Scan for the cell matching the given text and deliver its (X, Y) coordinate at center. 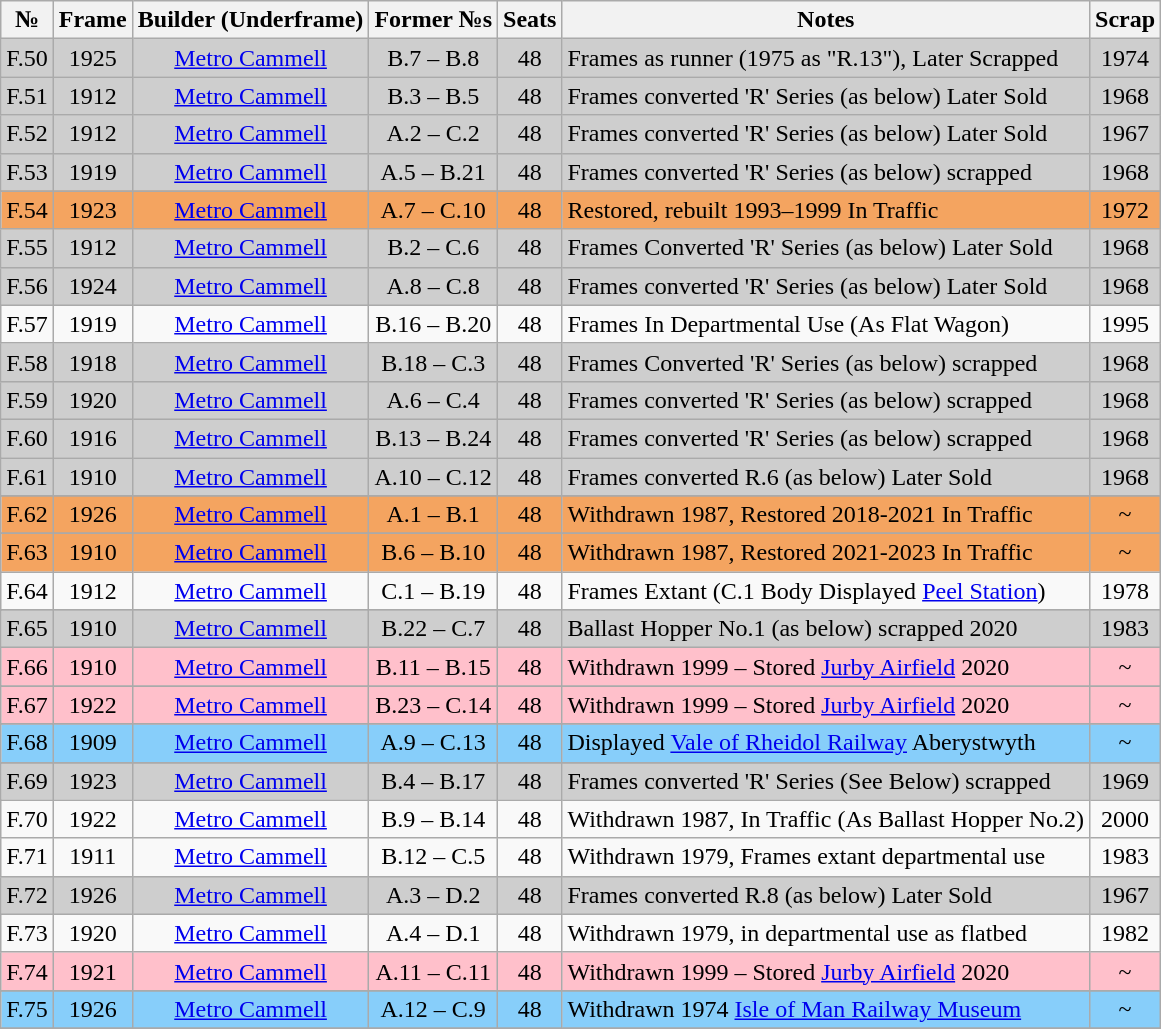
1978 (1126, 591)
1925 (92, 58)
A.2 – C.2 (434, 134)
Frames Extant (C.1 Body Displayed Peel Station) (826, 591)
Builder (Underframe) (250, 20)
F.60 (27, 438)
Frames Converted 'R' Series (as below) Later Sold (826, 248)
F.59 (27, 400)
Withdrawn 1987, Restored 2021-2023 In Traffic (826, 553)
F.54 (27, 210)
F.53 (27, 172)
F.52 (27, 134)
Frames In Departmental Use (As Flat Wagon) (826, 324)
Restored, rebuilt 1993–1999 In Traffic (826, 210)
A.10 – C.12 (434, 477)
1969 (1126, 781)
1911 (92, 857)
B.2 – C.6 (434, 248)
1982 (1126, 933)
Displayed Vale of Rheidol Railway Aberystwyth (826, 743)
1909 (92, 743)
B.9 – B.14 (434, 819)
F.51 (27, 96)
1921 (92, 971)
B.7 – B.8 (434, 58)
Withdrawn 1987, In Traffic (As Ballast Hopper No.2) (826, 819)
B.23 – C.14 (434, 705)
A.1 – B.1 (434, 515)
1974 (1126, 58)
Seats (530, 20)
A.9 – C.13 (434, 743)
F.67 (27, 705)
A.12 – C.9 (434, 1009)
F.69 (27, 781)
B.3 – B.5 (434, 96)
A.7 – C.10 (434, 210)
F.71 (27, 857)
Former №s (434, 20)
B.11 – B.15 (434, 667)
1924 (92, 286)
F.62 (27, 515)
F.64 (27, 591)
A.5 – B.21 (434, 172)
A.3 – D.2 (434, 895)
B.4 – B.17 (434, 781)
F.73 (27, 933)
C.1 – B.19 (434, 591)
Ballast Hopper No.1 (as below) scrapped 2020 (826, 629)
2000 (1126, 819)
Frame (92, 20)
F.65 (27, 629)
F.75 (27, 1009)
Frames Converted 'R' Series (as below) scrapped (826, 362)
A.6 – C.4 (434, 400)
F.74 (27, 971)
Frames converted R.6 (as below) Later Sold (826, 477)
A.4 – D.1 (434, 933)
F.50 (27, 58)
F.56 (27, 286)
F.58 (27, 362)
1972 (1126, 210)
F.63 (27, 553)
Withdrawn 1979, in departmental use as flatbed (826, 933)
Scrap (1126, 20)
F.61 (27, 477)
F.70 (27, 819)
A.8 – C.8 (434, 286)
Frames as runner (1975 as "R.13"), Later Scrapped (826, 58)
F.55 (27, 248)
B.16 – B.20 (434, 324)
Frames converted R.8 (as below) Later Sold (826, 895)
B.12 – C.5 (434, 857)
1918 (92, 362)
B.22 – C.7 (434, 629)
Notes (826, 20)
Frames converted 'R' Series (See Below) scrapped (826, 781)
Withdrawn 1974 Isle of Man Railway Museum (826, 1009)
Withdrawn 1987, Restored 2018-2021 In Traffic (826, 515)
№ (27, 20)
B.18 – C.3 (434, 362)
F.72 (27, 895)
1995 (1126, 324)
A.11 – C.11 (434, 971)
B.6 – B.10 (434, 553)
B.13 – B.24 (434, 438)
Withdrawn 1979, Frames extant departmental use (826, 857)
1916 (92, 438)
F.68 (27, 743)
F.57 (27, 324)
F.66 (27, 667)
